For the text-containing cell, return its midpoint in (X, Y) coordinate format. 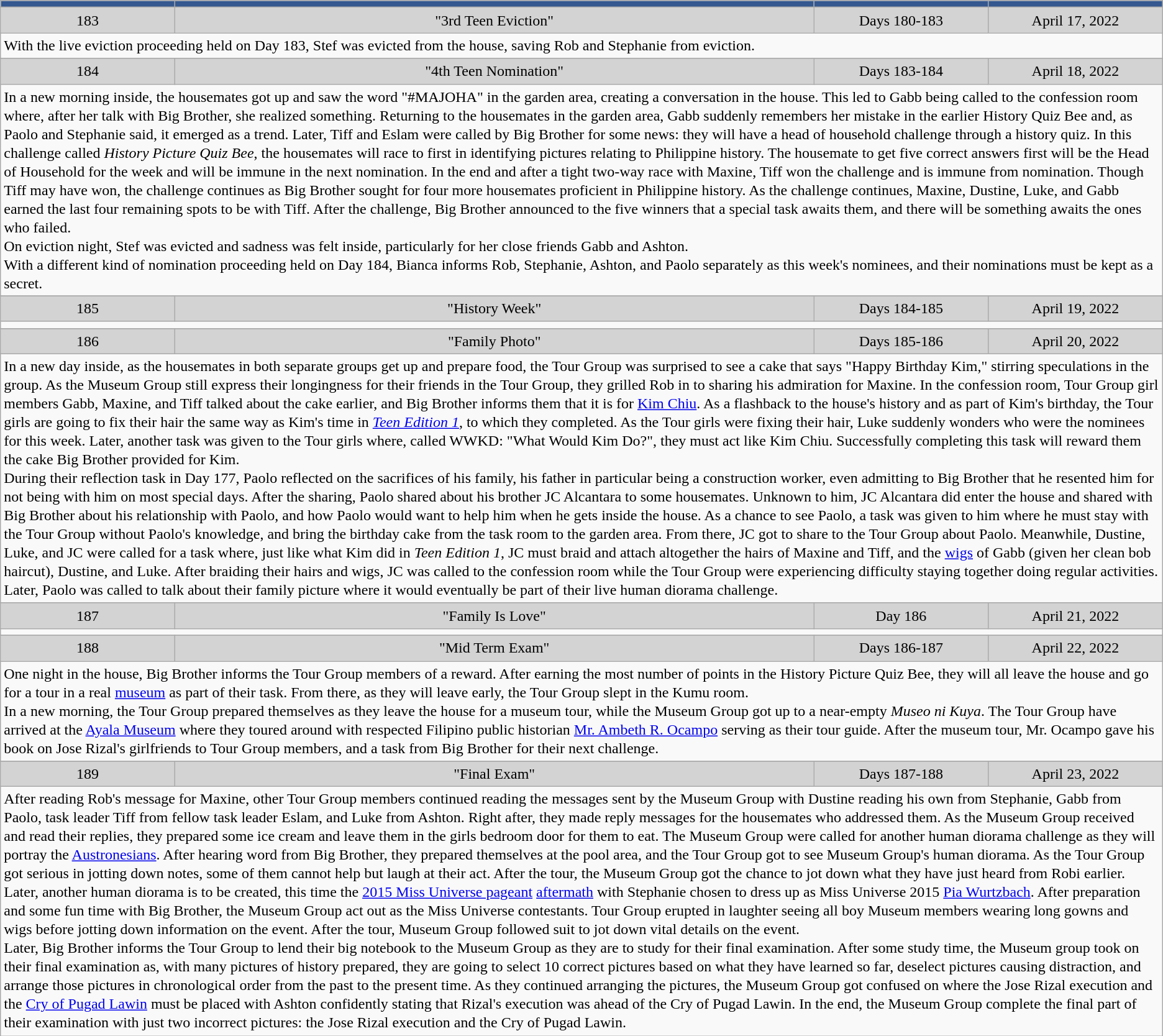
April 17, 2022 (1076, 20)
April 22, 2022 (1076, 648)
"3rd Teen Eviction" (495, 20)
April 18, 2022 (1076, 71)
Days 183-184 (901, 71)
184 (88, 71)
"Family Photo" (495, 341)
185 (88, 308)
183 (88, 20)
Days 185-186 (901, 341)
Days 184-185 (901, 308)
With the live eviction proceeding held on Day 183, Stef was evicted from the house, saving Rob and Stephanie from eviction. (581, 46)
April 19, 2022 (1076, 308)
"History Week" (495, 308)
Days 187-188 (901, 774)
"Final Exam" (495, 774)
"Family Is Love" (495, 615)
"4th Teen Nomination" (495, 71)
Day 186 (901, 615)
189 (88, 774)
Days 180-183 (901, 20)
April 20, 2022 (1076, 341)
187 (88, 615)
April 23, 2022 (1076, 774)
April 21, 2022 (1076, 615)
188 (88, 648)
186 (88, 341)
"Mid Term Exam" (495, 648)
Days 186-187 (901, 648)
